Output the [X, Y] coordinate of the center of the cell containing the given text.  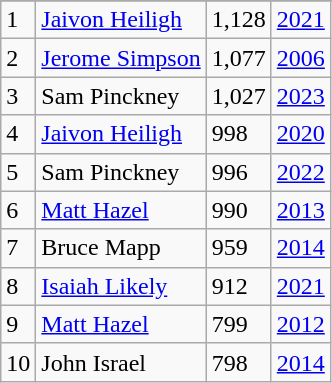
2013 [300, 210]
9 [18, 324]
4 [18, 134]
6 [18, 210]
Jerome Simpson [121, 58]
996 [238, 172]
998 [238, 134]
1 [18, 20]
2012 [300, 324]
912 [238, 286]
John Israel [121, 362]
8 [18, 286]
2023 [300, 96]
798 [238, 362]
3 [18, 96]
990 [238, 210]
Bruce Mapp [121, 248]
10 [18, 362]
1,128 [238, 20]
959 [238, 248]
7 [18, 248]
1,077 [238, 58]
2006 [300, 58]
799 [238, 324]
Isaiah Likely [121, 286]
2 [18, 58]
2022 [300, 172]
1,027 [238, 96]
5 [18, 172]
2020 [300, 134]
